Identify which cell holds the provided text, then report its (X, Y) central coordinate. 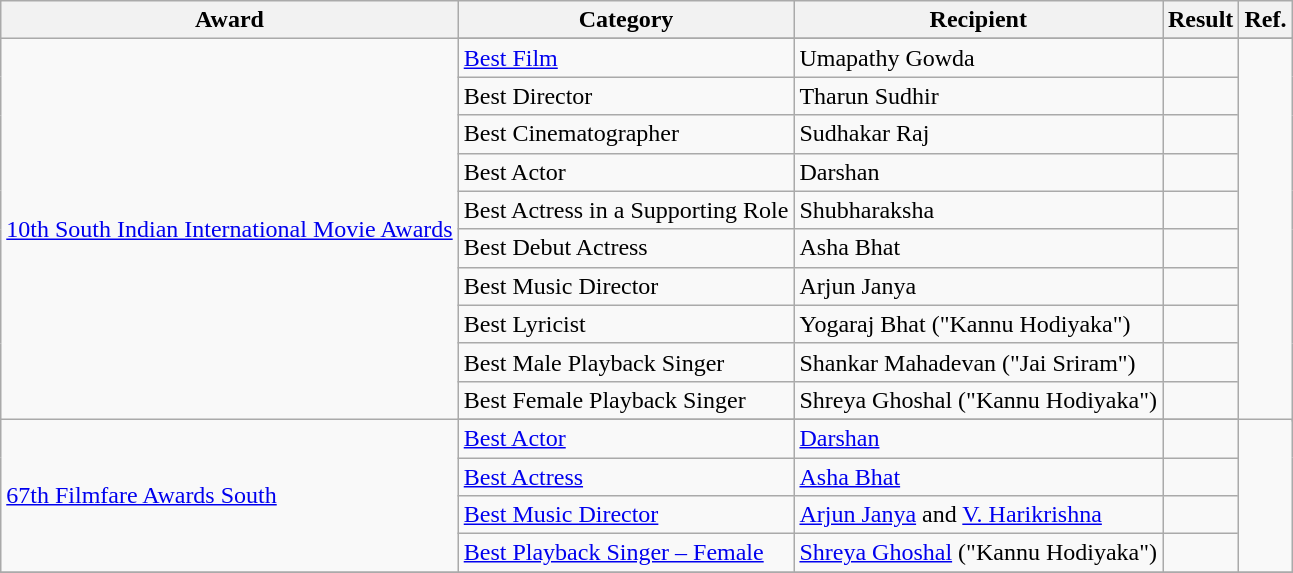
Arjun Janya and V. Harikrishna (978, 515)
Recipient (978, 20)
Arjun Janya (978, 286)
Ref. (1266, 20)
Tharun Sudhir (978, 96)
Best Director (626, 96)
Best Playback Singer – Female (626, 553)
Best Male Playback Singer (626, 362)
67th Filmfare Awards South (230, 495)
Best Actress in a Supporting Role (626, 210)
Category (626, 20)
Shubharaksha (978, 210)
Yogaraj Bhat ("Kannu Hodiyaka") (978, 324)
10th South Indian International Movie Awards (230, 230)
Award (230, 20)
Umapathy Gowda (978, 58)
Best Debut Actress (626, 248)
Best Female Playback Singer (626, 400)
Best Actress (626, 477)
Shankar Mahadevan ("Jai Sriram") (978, 362)
Best Lyricist (626, 324)
Best Film (626, 58)
Best Cinematographer (626, 134)
Sudhakar Raj (978, 134)
Result (1200, 20)
